Find where the given text appears and provide that cell's center as (x, y) coordinate. 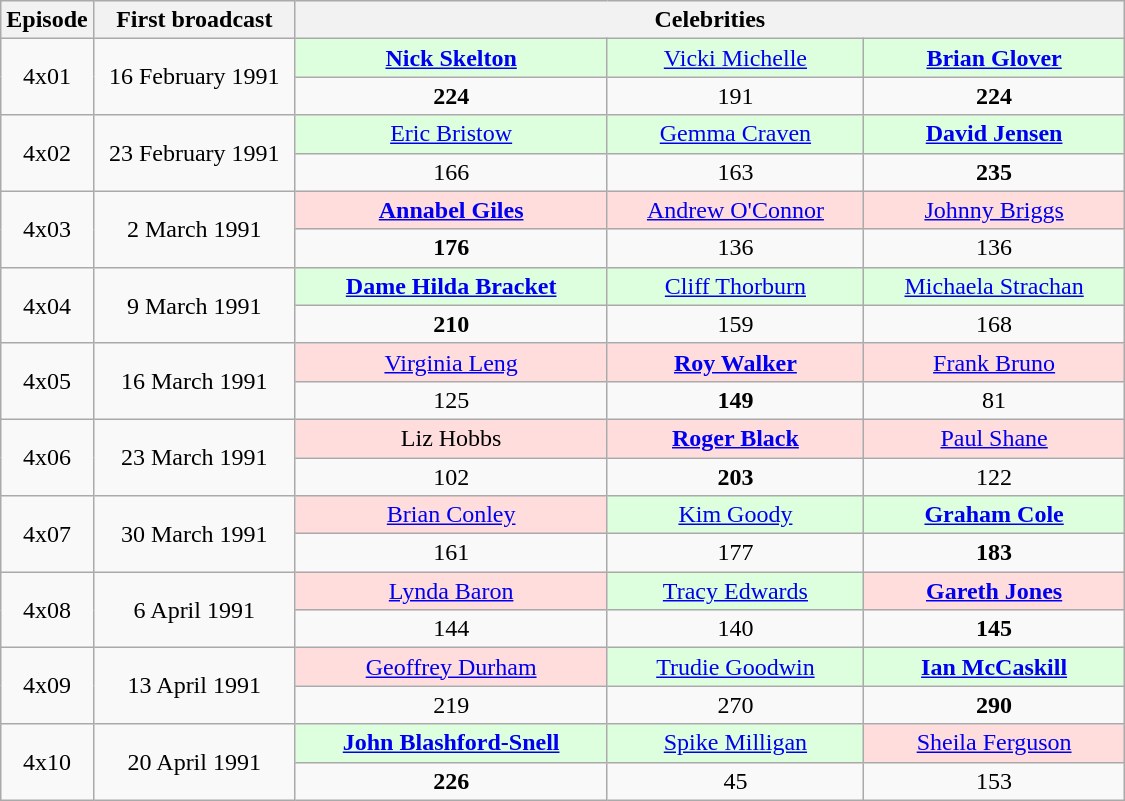
290 (994, 705)
166 (450, 172)
Andrew O'Connor (736, 210)
Vicki Michelle (736, 58)
4x09 (47, 686)
161 (450, 553)
Roy Walker (736, 362)
Celebrities (710, 20)
23 February 1991 (194, 153)
177 (736, 553)
149 (736, 400)
6 April 1991 (194, 610)
125 (450, 400)
Michaela Strachan (994, 286)
4x01 (47, 77)
Graham Cole (994, 515)
102 (450, 477)
Virginia Leng (450, 362)
270 (736, 705)
183 (994, 553)
Eric Bristow (450, 134)
4x04 (47, 305)
16 February 1991 (194, 77)
191 (736, 96)
Kim Goody (736, 515)
Brian Glover (994, 58)
4x06 (47, 457)
210 (450, 324)
Roger Black (736, 438)
Liz Hobbs (450, 438)
13 April 1991 (194, 686)
Gareth Jones (994, 591)
John Blashford-Snell (450, 743)
45 (736, 781)
Dame Hilda Bracket (450, 286)
Lynda Baron (450, 591)
2 March 1991 (194, 229)
30 March 1991 (194, 534)
Trudie Goodwin (736, 667)
153 (994, 781)
Tracy Edwards (736, 591)
Gemma Craven (736, 134)
Nick Skelton (450, 58)
4x08 (47, 610)
9 March 1991 (194, 305)
Episode (47, 20)
First broadcast (194, 20)
159 (736, 324)
Cliff Thorburn (736, 286)
203 (736, 477)
168 (994, 324)
16 March 1991 (194, 381)
219 (450, 705)
4x02 (47, 153)
81 (994, 400)
4x03 (47, 229)
Ian McCaskill (994, 667)
4x10 (47, 762)
Geoffrey Durham (450, 667)
Annabel Giles (450, 210)
Frank Bruno (994, 362)
226 (450, 781)
235 (994, 172)
4x07 (47, 534)
122 (994, 477)
145 (994, 629)
140 (736, 629)
144 (450, 629)
163 (736, 172)
David Jensen (994, 134)
Brian Conley (450, 515)
23 March 1991 (194, 457)
Johnny Briggs (994, 210)
20 April 1991 (194, 762)
Spike Milligan (736, 743)
Paul Shane (994, 438)
176 (450, 248)
4x05 (47, 381)
Sheila Ferguson (994, 743)
